Extract the (X, Y) coordinate from the center of the cell holding the provided text.  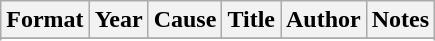
Author (323, 20)
Notes (400, 20)
Title (252, 20)
Cause (185, 20)
Format (45, 20)
Year (118, 20)
